Return (x, y) of the center of cell containing provided text 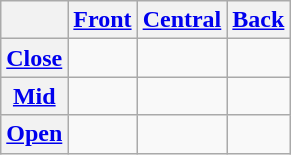
Central (182, 20)
Mid (34, 96)
Close (34, 58)
Back (258, 20)
Open (34, 134)
Front (102, 20)
